From the cell containing the given text, extract its center point as (X, Y) coordinate. 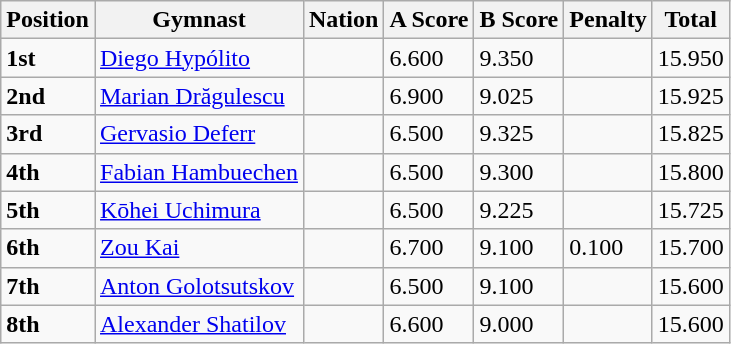
Marian Drăgulescu (198, 96)
Alexander Shatilov (198, 324)
15.925 (690, 96)
6th (48, 248)
Gymnast (198, 20)
4th (48, 172)
7th (48, 286)
9.300 (519, 172)
9.225 (519, 210)
15.800 (690, 172)
9.350 (519, 58)
15.725 (690, 210)
Diego Hypólito (198, 58)
Position (48, 20)
Fabian Hambuechen (198, 172)
9.000 (519, 324)
Gervasio Deferr (198, 134)
3rd (48, 134)
Anton Golotsutskov (198, 286)
6.900 (429, 96)
2nd (48, 96)
9.025 (519, 96)
A Score (429, 20)
Kōhei Uchimura (198, 210)
Zou Kai (198, 248)
15.700 (690, 248)
Nation (343, 20)
6.700 (429, 248)
5th (48, 210)
15.825 (690, 134)
1st (48, 58)
0.100 (608, 248)
9.325 (519, 134)
B Score (519, 20)
15.950 (690, 58)
8th (48, 324)
Penalty (608, 20)
Total (690, 20)
